Scan for the cell matching the given text and deliver its [X, Y] coordinate at center. 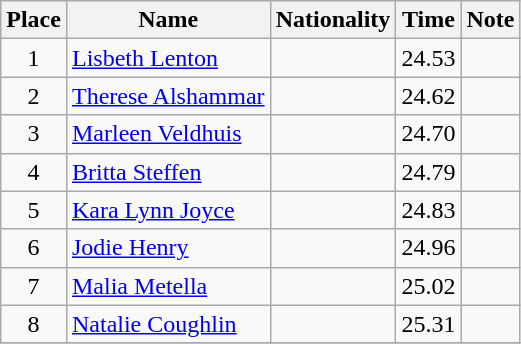
25.02 [428, 286]
Note [490, 20]
8 [34, 324]
Natalie Coughlin [168, 324]
Kara Lynn Joyce [168, 210]
6 [34, 248]
Jodie Henry [168, 248]
Place [34, 20]
5 [34, 210]
1 [34, 58]
24.62 [428, 96]
Lisbeth Lenton [168, 58]
Marleen Veldhuis [168, 134]
Britta Steffen [168, 172]
25.31 [428, 324]
3 [34, 134]
24.79 [428, 172]
7 [34, 286]
2 [34, 96]
Name [168, 20]
4 [34, 172]
24.53 [428, 58]
Nationality [333, 20]
Malia Metella [168, 286]
24.70 [428, 134]
24.96 [428, 248]
Time [428, 20]
Therese Alshammar [168, 96]
24.83 [428, 210]
